Find where the given text appears and provide that cell's center as (X, Y) coordinate. 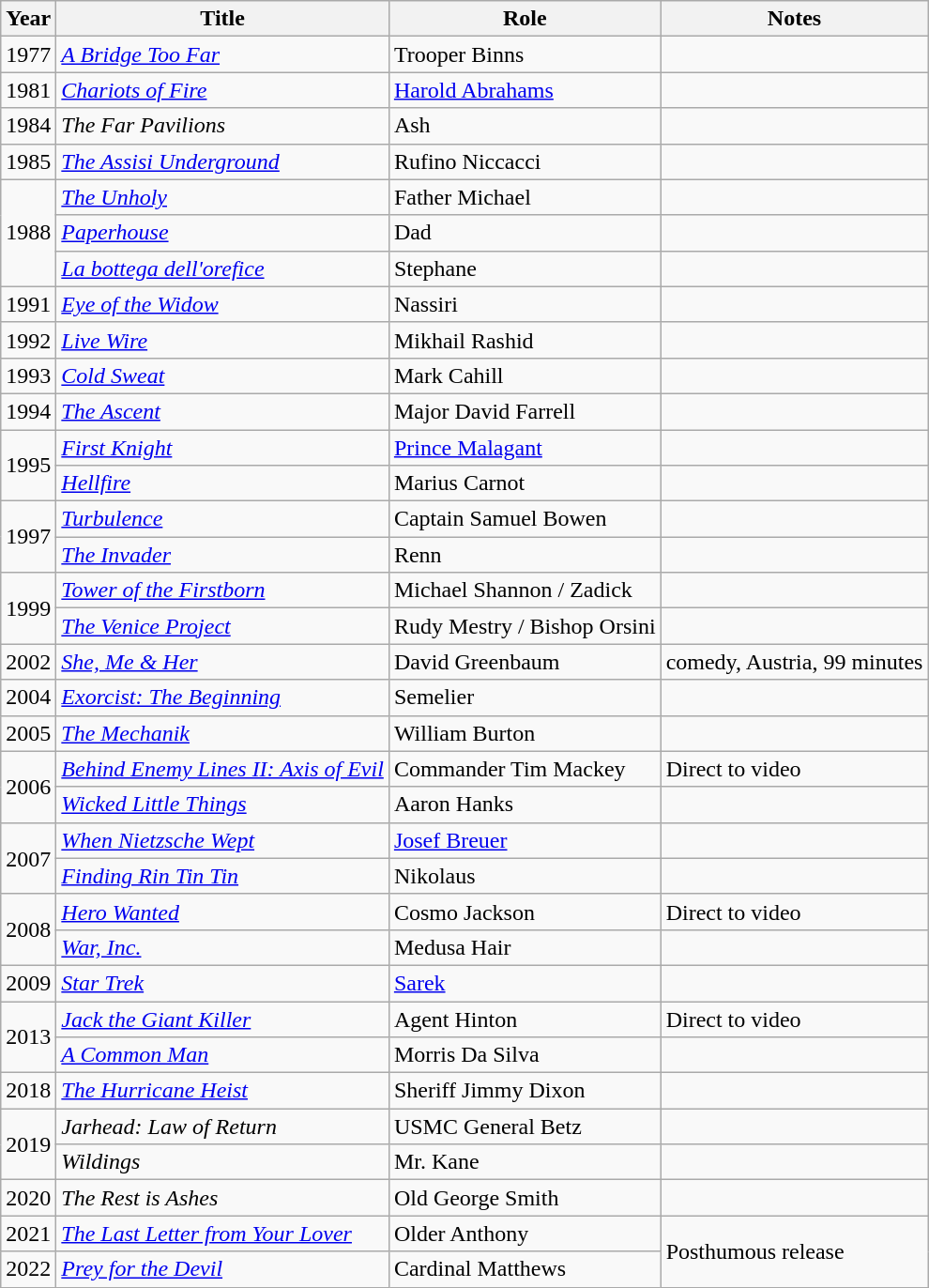
The Far Pavilions (223, 126)
Nikolaus (525, 876)
Year (28, 19)
2020 (28, 1198)
Mr. Kane (525, 1162)
Father Michael (525, 197)
1984 (28, 126)
Sarek (525, 983)
She, Me & Her (223, 662)
The Venice Project (223, 626)
First Knight (223, 448)
Michael Shannon / Zadick (525, 590)
Old George Smith (525, 1198)
Live Wire (223, 340)
2018 (28, 1091)
A Bridge Too Far (223, 54)
Medusa Hair (525, 947)
A Common Man (223, 1055)
comedy, Austria, 99 minutes (794, 662)
Mark Cahill (525, 376)
Paperhouse (223, 233)
Cold Sweat (223, 376)
The Assisi Underground (223, 161)
Hero Wanted (223, 912)
Jack the Giant Killer (223, 1019)
Captain Samuel Bowen (525, 519)
2007 (28, 858)
2013 (28, 1036)
1994 (28, 411)
Turbulence (223, 519)
1981 (28, 90)
Finding Rin Tin Tin (223, 876)
Josef Breuer (525, 840)
Renn (525, 555)
Trooper Binns (525, 54)
La bottega dell'orefice (223, 268)
Posthumous release (794, 1251)
The Last Letter from Your Lover (223, 1234)
The Invader (223, 555)
Aaron Hanks (525, 805)
Semelier (525, 698)
Exorcist: The Beginning (223, 698)
Agent Hinton (525, 1019)
2004 (28, 698)
Older Anthony (525, 1234)
Jarhead: Law of Return (223, 1127)
Marius Carnot (525, 483)
The Hurricane Heist (223, 1091)
Prince Malagant (525, 448)
1977 (28, 54)
The Rest is Ashes (223, 1198)
Morris Da Silva (525, 1055)
2006 (28, 787)
Wildings (223, 1162)
1988 (28, 233)
Wicked Little Things (223, 805)
1997 (28, 537)
2005 (28, 733)
Rudy Mestry / Bishop Orsini (525, 626)
Harold Abrahams (525, 90)
Cosmo Jackson (525, 912)
Sheriff Jimmy Dixon (525, 1091)
1992 (28, 340)
Chariots of Fire (223, 90)
1993 (28, 376)
2021 (28, 1234)
Behind Enemy Lines II: Axis of Evil (223, 769)
Prey for the Devil (223, 1269)
Hellfire (223, 483)
Eye of the Widow (223, 304)
The Ascent (223, 411)
Tower of the Firstborn (223, 590)
David Greenbaum (525, 662)
The Unholy (223, 197)
2002 (28, 662)
USMC General Betz (525, 1127)
Rufino Niccacci (525, 161)
The Mechanik (223, 733)
Cardinal Matthews (525, 1269)
1985 (28, 161)
1991 (28, 304)
2008 (28, 929)
Major David Farrell (525, 411)
Stephane (525, 268)
Mikhail Rashid (525, 340)
2022 (28, 1269)
Title (223, 19)
Commander Tim Mackey (525, 769)
When Nietzsche Wept (223, 840)
1995 (28, 466)
Ash (525, 126)
Star Trek (223, 983)
Notes (794, 19)
Nassiri (525, 304)
2019 (28, 1144)
War, Inc. (223, 947)
William Burton (525, 733)
Dad (525, 233)
2009 (28, 983)
Role (525, 19)
1999 (28, 608)
